Output the [x, y] coordinate of the center of the cell containing the given text.  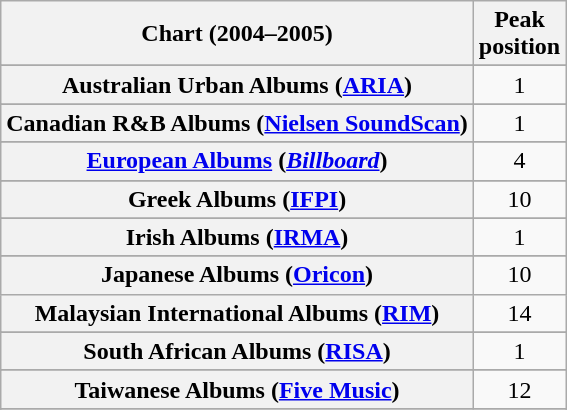
Canadian R&B Albums (Nielsen SoundScan) [238, 123]
Japanese Albums (Oricon) [238, 275]
Malaysian International Albums (RIM) [238, 313]
Peakposition [519, 34]
South African Albums (RISA) [238, 351]
Taiwanese Albums (Five Music) [238, 389]
Greek Albums (IFPI) [238, 199]
4 [519, 161]
Australian Urban Albums (ARIA) [238, 85]
14 [519, 313]
12 [519, 389]
Irish Albums (IRMA) [238, 237]
European Albums (Billboard) [238, 161]
Chart (2004–2005) [238, 34]
